Extract the [x, y] coordinate from the center of the cell holding the provided text.  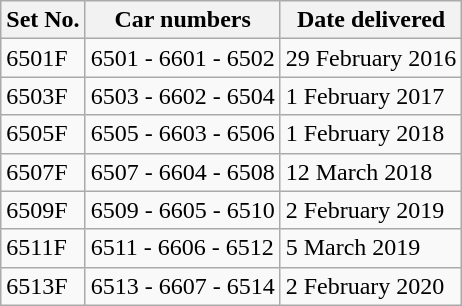
6507F [43, 172]
6505F [43, 134]
6503 - 6602 - 6504 [182, 96]
6503F [43, 96]
Car numbers [182, 20]
1 February 2018 [371, 134]
6505 - 6603 - 6506 [182, 134]
5 March 2019 [371, 248]
6511F [43, 248]
6509 - 6605 - 6510 [182, 210]
Set No. [43, 20]
6507 - 6604 - 6508 [182, 172]
6513 - 6607 - 6514 [182, 286]
2 February 2019 [371, 210]
6501F [43, 58]
6501 - 6601 - 6502 [182, 58]
12 March 2018 [371, 172]
6513F [43, 286]
6511 - 6606 - 6512 [182, 248]
2 February 2020 [371, 286]
29 February 2016 [371, 58]
6509F [43, 210]
Date delivered [371, 20]
1 February 2017 [371, 96]
